Detect which cell encompasses the target text, then output its (X, Y) center coordinate. 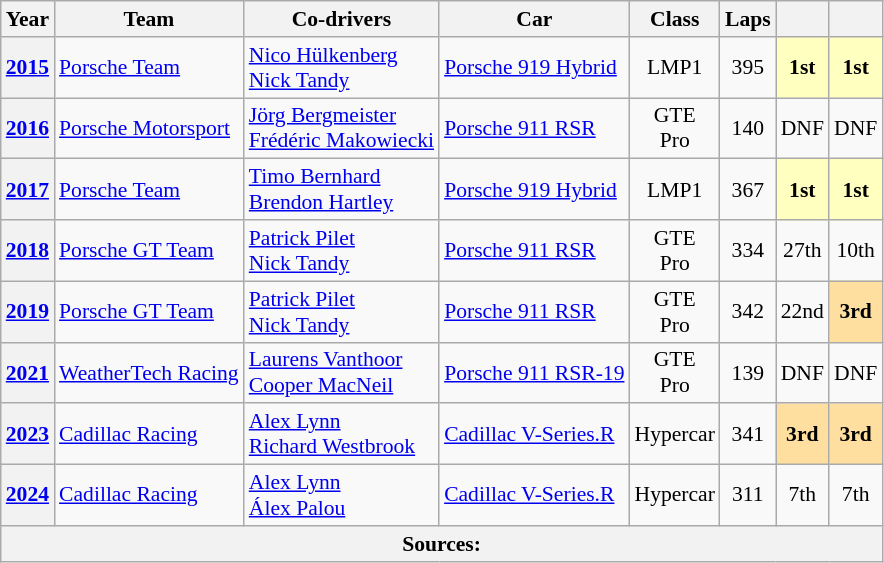
Alex Lynn Richard Westbrook (342, 434)
2018 (28, 250)
2016 (28, 128)
Co-drivers (342, 19)
Timo Bernhard Brendon Hartley (342, 190)
311 (748, 496)
Nico Hülkenberg Nick Tandy (342, 68)
Laps (748, 19)
Team (149, 19)
341 (748, 434)
140 (748, 128)
2017 (28, 190)
Car (534, 19)
WeatherTech Racing (149, 372)
Laurens Vanthoor Cooper MacNeil (342, 372)
2023 (28, 434)
22nd (802, 312)
395 (748, 68)
2015 (28, 68)
342 (748, 312)
Class (675, 19)
2021 (28, 372)
Jörg Bergmeister Frédéric Makowiecki (342, 128)
334 (748, 250)
367 (748, 190)
27th (802, 250)
Year (28, 19)
2019 (28, 312)
Alex Lynn Álex Palou (342, 496)
10th (856, 250)
Sources: (442, 544)
Porsche 911 RSR-19 (534, 372)
2024 (28, 496)
Porsche Motorsport (149, 128)
139 (748, 372)
